Locate the cell with the specified text and output its (X, Y) center coordinate. 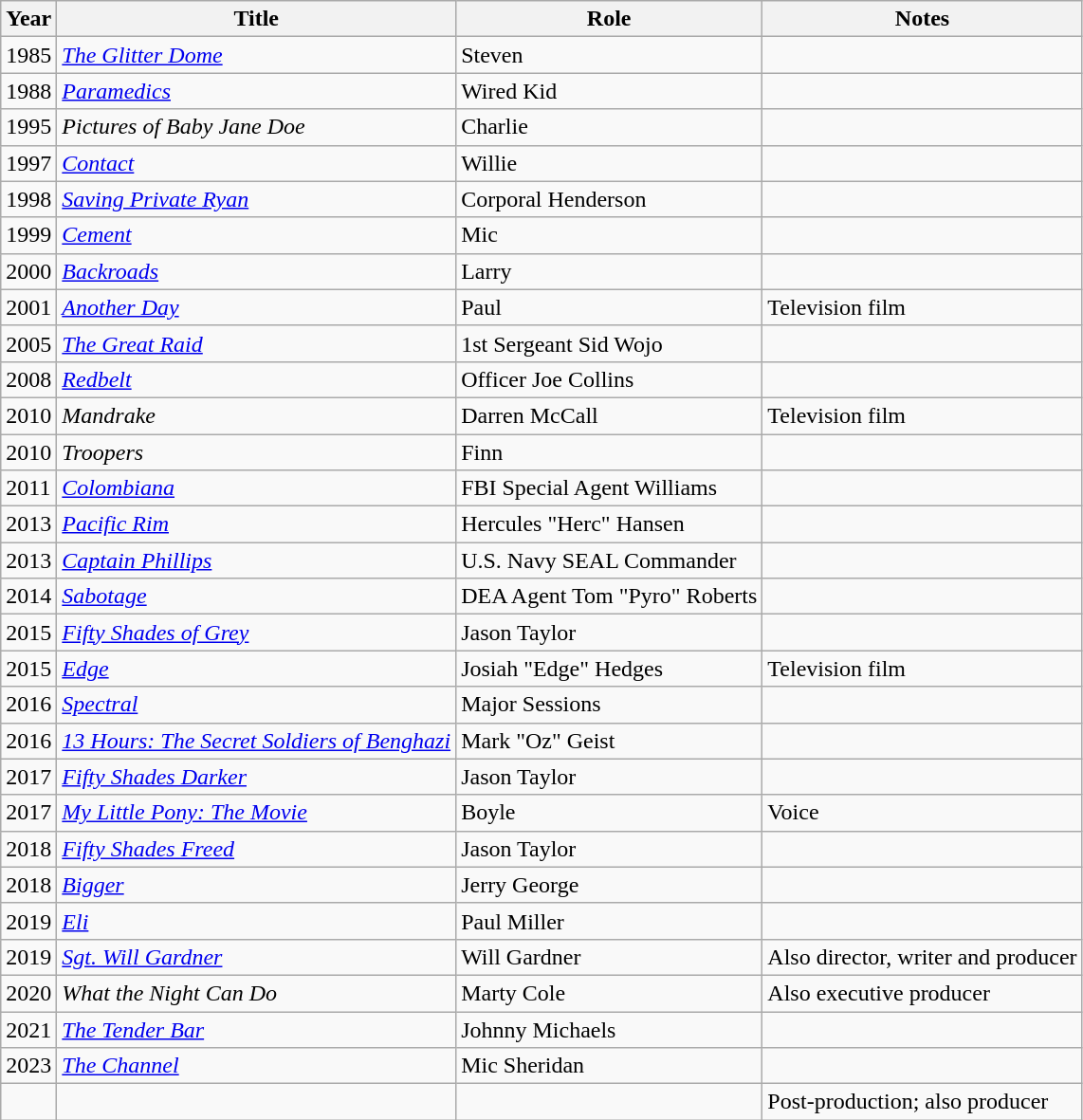
Saving Private Ryan (256, 199)
Mic Sheridan (609, 1066)
Paul (609, 307)
Redbelt (256, 379)
2011 (28, 488)
Edge (256, 669)
The Great Raid (256, 343)
Darren McCall (609, 415)
The Channel (256, 1066)
Voice (922, 813)
Paramedics (256, 91)
Major Sessions (609, 705)
The Tender Bar (256, 1029)
My Little Pony: The Movie (256, 813)
Pictures of Baby Jane Doe (256, 127)
Jerry George (609, 885)
Steven (609, 55)
Marty Cole (609, 993)
FBI Special Agent Williams (609, 488)
Johnny Michaels (609, 1029)
2021 (28, 1029)
1st Sergeant Sid Wojo (609, 343)
Contact (256, 163)
Fifty Shades Freed (256, 849)
Colombiana (256, 488)
Troopers (256, 452)
The Glitter Dome (256, 55)
Captain Phillips (256, 560)
Fifty Shades Darker (256, 777)
Fifty Shades of Grey (256, 633)
1988 (28, 91)
Bigger (256, 885)
Finn (609, 452)
2001 (28, 307)
Role (609, 19)
Post-production; also producer (922, 1102)
Also director, writer and producer (922, 957)
Pacific Rim (256, 524)
Mic (609, 235)
Wired Kid (609, 91)
Officer Joe Collins (609, 379)
Sabotage (256, 597)
Paul Miller (609, 921)
2008 (28, 379)
Title (256, 19)
1995 (28, 127)
2000 (28, 271)
Mandrake (256, 415)
Eli (256, 921)
Hercules "Herc" Hansen (609, 524)
Backroads (256, 271)
Another Day (256, 307)
1997 (28, 163)
Spectral (256, 705)
Cement (256, 235)
Josiah "Edge" Hedges (609, 669)
2020 (28, 993)
Year (28, 19)
Sgt. Will Gardner (256, 957)
2005 (28, 343)
1999 (28, 235)
Boyle (609, 813)
1985 (28, 55)
Will Gardner (609, 957)
DEA Agent Tom "Pyro" Roberts (609, 597)
Notes (922, 19)
Larry (609, 271)
Also executive producer (922, 993)
Charlie (609, 127)
U.S. Navy SEAL Commander (609, 560)
Willie (609, 163)
Mark "Oz" Geist (609, 741)
2023 (28, 1066)
2014 (28, 597)
What the Night Can Do (256, 993)
13 Hours: The Secret Soldiers of Benghazi (256, 741)
Corporal Henderson (609, 199)
1998 (28, 199)
